Search for the cell housing the specified text and yield its [X, Y] center coordinate. 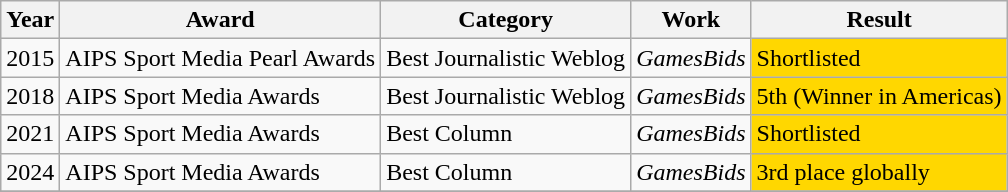
2024 [30, 172]
Result [879, 20]
Category [506, 20]
2018 [30, 96]
Work [691, 20]
AIPS Sport Media Pearl Awards [220, 58]
5th (Winner in Americas) [879, 96]
3rd place globally [879, 172]
Year [30, 20]
2021 [30, 134]
Award [220, 20]
2015 [30, 58]
